Find where the given text appears and provide that cell's center as (X, Y) coordinate. 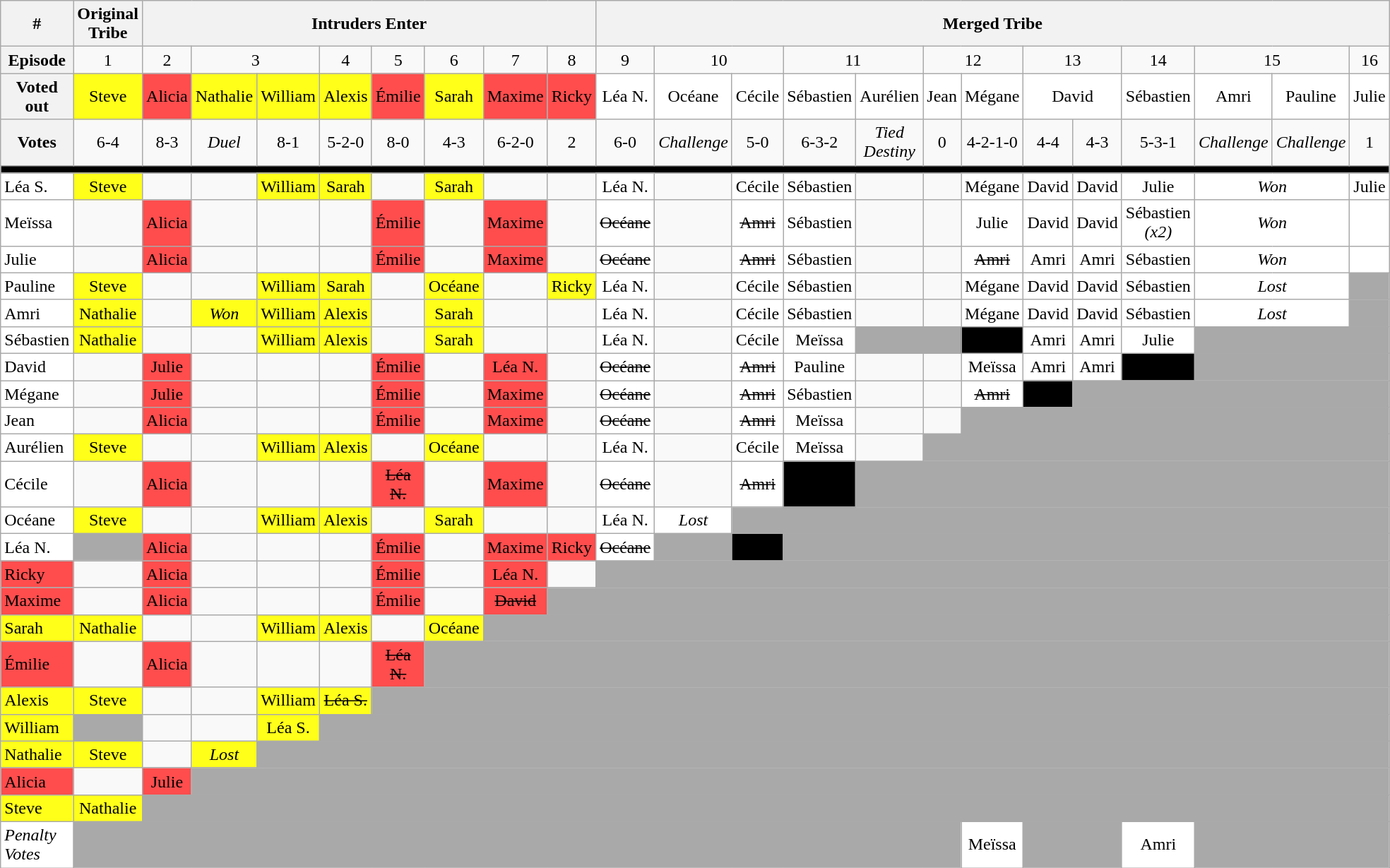
8-0 (398, 143)
5-3-1 (1158, 143)
8-3 (167, 143)
6-0 (626, 143)
13 (1072, 60)
7 (516, 60)
Votes (37, 143)
0 (942, 143)
# (37, 24)
15 (1271, 60)
6-4 (108, 143)
16 (1370, 60)
8 (571, 60)
11 (853, 60)
Duel (224, 143)
Original Tribe (108, 24)
8-1 (288, 143)
10 (719, 60)
Penalty Votes (37, 845)
Episode (37, 60)
Merged Tribe (993, 24)
6-3-2 (819, 143)
3 (256, 60)
4-2-1-0 (992, 143)
6 (453, 60)
Voted out (37, 96)
Sébastien (x2) (1158, 223)
Tied Destiny (890, 143)
9 (626, 60)
14 (1158, 60)
4 (345, 60)
12 (973, 60)
4-4 (1048, 143)
Intruders Enter (369, 24)
5 (398, 60)
6-2-0 (516, 143)
5-2-0 (345, 143)
5-0 (757, 143)
